Determine the (X, Y) coordinate at the center of the cell enclosing the given text.  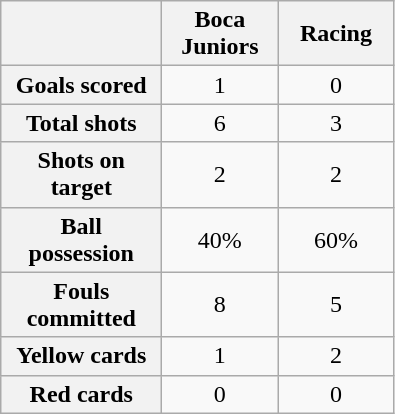
6 (220, 123)
40% (220, 240)
Racing (336, 34)
8 (220, 304)
Fouls committed (82, 304)
Red cards (82, 394)
Shots on target (82, 174)
Goals scored (82, 85)
60% (336, 240)
Ball possession (82, 240)
Total shots (82, 123)
3 (336, 123)
5 (336, 304)
Boca Juniors (220, 34)
Yellow cards (82, 356)
